Locate the cell with the specified text and output its [X, Y] center coordinate. 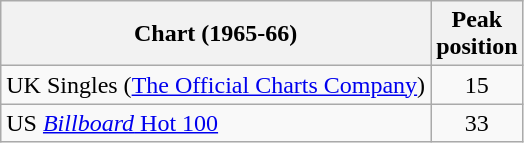
33 [477, 123]
UK Singles (The Official Charts Company) [216, 85]
US Billboard Hot 100 [216, 123]
Chart (1965-66) [216, 34]
Peakposition [477, 34]
15 [477, 85]
